Pinpoint the cell where the given text exists, returning its [X, Y] midpoint coordinate. 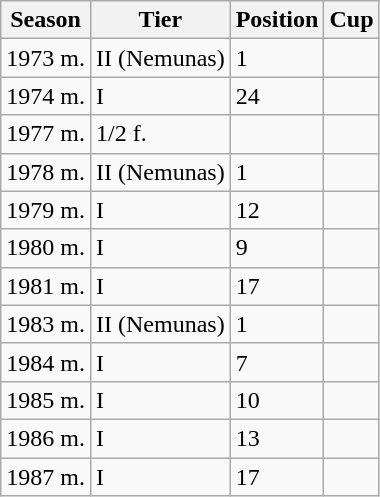
7 [277, 362]
1974 m. [46, 96]
1978 m. [46, 172]
13 [277, 438]
12 [277, 210]
1/2 f. [160, 134]
10 [277, 400]
1979 m. [46, 210]
1980 m. [46, 248]
1987 m. [46, 477]
1981 m. [46, 286]
1977 m. [46, 134]
9 [277, 248]
Position [277, 20]
1984 m. [46, 362]
Season [46, 20]
1983 m. [46, 324]
Tier [160, 20]
1973 m. [46, 58]
24 [277, 96]
Cup [352, 20]
1986 m. [46, 438]
1985 m. [46, 400]
